Return [x, y] of the center of cell containing provided text 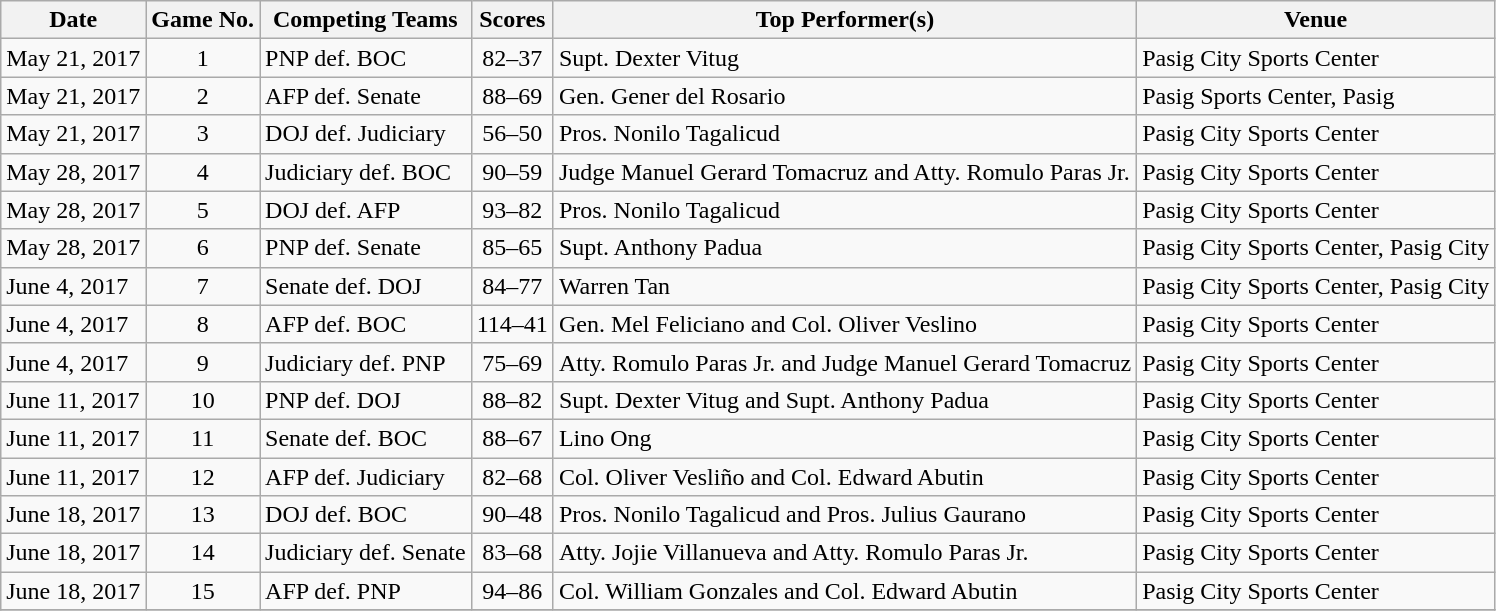
14 [203, 553]
Judge Manuel Gerard Tomacruz and Atty. Romulo Paras Jr. [844, 172]
PNP def. Senate [366, 248]
11 [203, 438]
Col. Oliver Vesliño and Col. Edward Abutin [844, 477]
88–82 [512, 400]
3 [203, 134]
Gen. Mel Feliciano and Col. Oliver Veslino [844, 324]
85–65 [512, 248]
6 [203, 248]
Atty. Romulo Paras Jr. and Judge Manuel Gerard Tomacruz [844, 362]
15 [203, 591]
114–41 [512, 324]
Pasig Sports Center, Pasig [1316, 96]
AFP def. PNP [366, 591]
13 [203, 515]
82–68 [512, 477]
90–48 [512, 515]
Lino Ong [844, 438]
10 [203, 400]
Venue [1316, 20]
Gen. Gener del Rosario [844, 96]
DOJ def. AFP [366, 210]
56–50 [512, 134]
9 [203, 362]
Atty. Jojie Villanueva and Atty. Romulo Paras Jr. [844, 553]
12 [203, 477]
75–69 [512, 362]
83–68 [512, 553]
DOJ def. BOC [366, 515]
90–59 [512, 172]
Senate def. DOJ [366, 286]
Judiciary def. Senate [366, 553]
Supt. Dexter Vitug and Supt. Anthony Padua [844, 400]
94–86 [512, 591]
Game No. [203, 20]
4 [203, 172]
5 [203, 210]
Col. William Gonzales and Col. Edward Abutin [844, 591]
PNP def. BOC [366, 58]
Scores [512, 20]
Warren Tan [844, 286]
Judiciary def. BOC [366, 172]
1 [203, 58]
AFP def. BOC [366, 324]
7 [203, 286]
8 [203, 324]
Pros. Nonilo Tagalicud and Pros. Julius Gaurano [844, 515]
2 [203, 96]
Judiciary def. PNP [366, 362]
88–69 [512, 96]
Senate def. BOC [366, 438]
Supt. Anthony Padua [844, 248]
PNP def. DOJ [366, 400]
Top Performer(s) [844, 20]
Date [74, 20]
88–67 [512, 438]
AFP def. Judiciary [366, 477]
Supt. Dexter Vitug [844, 58]
82–37 [512, 58]
Competing Teams [366, 20]
AFP def. Senate [366, 96]
DOJ def. Judiciary [366, 134]
84–77 [512, 286]
93–82 [512, 210]
